Provide the [X, Y] coordinate of the cell's center where the given text is located.  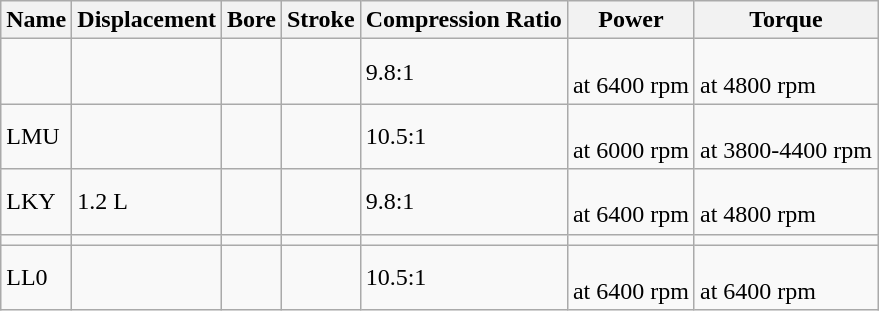
LKY [36, 202]
Power [630, 20]
Displacement [147, 20]
Name [36, 20]
LMU [36, 136]
at 3800-4400 rpm [786, 136]
1.2 L [147, 202]
Bore [252, 20]
Stroke [320, 20]
Compression Ratio [464, 20]
LL0 [36, 278]
at 6000 rpm [630, 136]
Torque [786, 20]
